Return the [x, y] coordinate for the center point of the cell that contains the specified text.  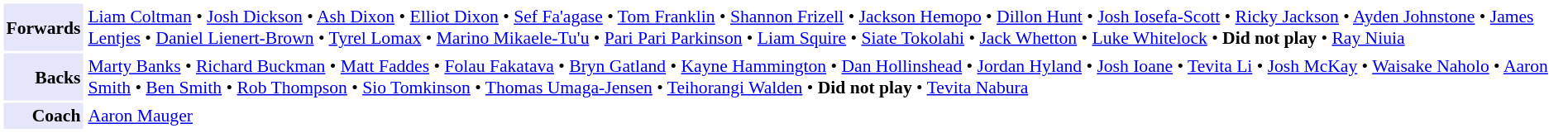
Backs [43, 76]
Forwards [43, 26]
Coach [43, 116]
Aaron Mauger [825, 116]
